Extract the (X, Y) coordinate from the center of the cell holding the provided text.  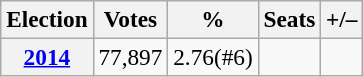
Votes (130, 19)
% (213, 19)
2.76(#6) (213, 57)
2014 (47, 57)
+/– (342, 19)
Election (47, 19)
Seats (290, 19)
77,897 (130, 57)
